Pinpoint the cell where the given text exists, returning its [X, Y] midpoint coordinate. 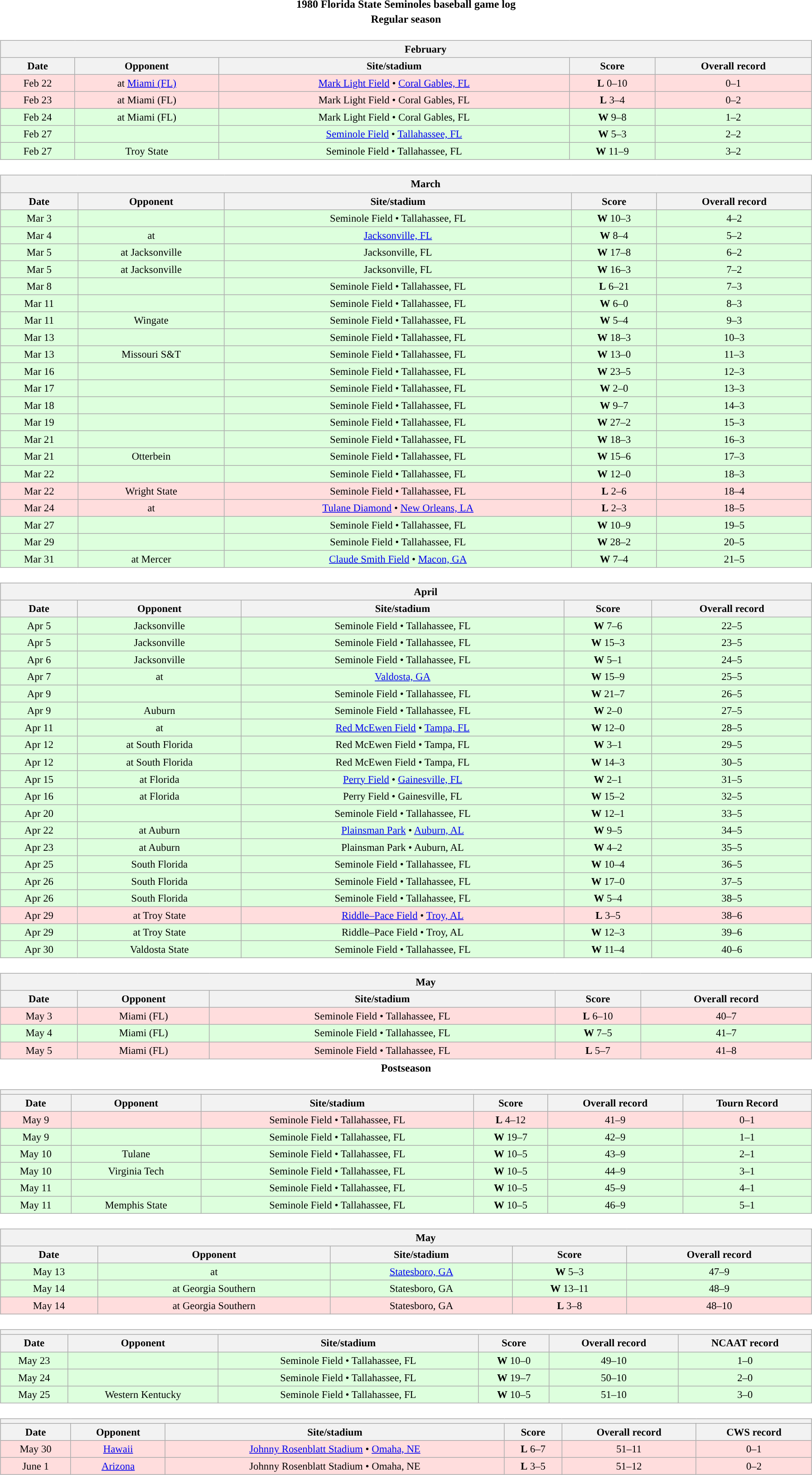
2–0 [745, 1378]
Apr 30 [39, 950]
L 3–8 [569, 1306]
40–7 [726, 1016]
32–5 [732, 796]
Arizona [118, 1466]
W 7–5 [598, 1033]
18–5 [734, 508]
W 28–2 [614, 542]
L 2–3 [614, 508]
24–5 [732, 660]
33–5 [732, 813]
15–3 [734, 422]
Tulane [136, 1154]
W 5–1 [608, 660]
41–7 [726, 1033]
W 7–4 [614, 559]
at Mercer [151, 559]
Mar 16 [39, 371]
April [406, 592]
W 17–8 [614, 252]
38–6 [732, 915]
May 3 [39, 1016]
2–2 [733, 134]
2–1 [747, 1154]
L 4–12 [511, 1120]
L 6–21 [614, 286]
CWS record [754, 1432]
L 2–6 [614, 491]
March [406, 184]
18–4 [734, 491]
Memphis State [136, 1205]
May 25 [34, 1394]
42–9 [615, 1137]
Mar 19 [39, 422]
10–3 [734, 337]
W 4–2 [608, 847]
February [406, 49]
38–5 [732, 898]
20–5 [734, 542]
W 7–6 [608, 626]
W 12–1 [608, 813]
Feb 24 [38, 117]
45–9 [615, 1188]
Tulane Diamond • New Orleans, LA [398, 508]
Apr 7 [39, 677]
1–1 [747, 1137]
W 3–1 [608, 745]
Mar 27 [39, 525]
5–1 [747, 1205]
W 13–11 [569, 1289]
51–11 [629, 1449]
28–5 [732, 728]
May 23 [34, 1360]
Hawaii [118, 1449]
W 11–4 [608, 950]
Troy State [147, 151]
25–5 [732, 677]
Mar 8 [39, 286]
W 27–2 [614, 422]
Claude Smith Field • Macon, GA [398, 559]
46–9 [615, 1205]
5–2 [734, 235]
30–5 [732, 762]
51–12 [629, 1466]
Wingate [151, 320]
3–1 [747, 1171]
Apr 15 [39, 779]
16–3 [734, 440]
11–3 [734, 354]
34–5 [732, 830]
Auburn [159, 711]
L 5–7 [598, 1050]
W 15–2 [608, 796]
L 6–10 [598, 1016]
Apr 11 [39, 728]
12–3 [734, 371]
1–0 [745, 1360]
May 5 [39, 1050]
W 9–8 [612, 117]
Mar 31 [39, 559]
W 9–7 [614, 406]
W 23–5 [614, 371]
29–5 [732, 745]
48–9 [719, 1289]
May 24 [34, 1378]
W 12–3 [608, 932]
Tourn Record [747, 1103]
23–5 [732, 643]
W 15–6 [614, 456]
40–6 [732, 950]
48–10 [719, 1306]
14–3 [734, 406]
Valdosta State [159, 950]
W 10–9 [614, 525]
W 16–3 [614, 269]
W 14–3 [608, 762]
Western Kentucky [143, 1394]
3–0 [745, 1394]
Apr 6 [39, 660]
44–9 [615, 1171]
39–6 [732, 932]
18–3 [734, 474]
June 1 [36, 1466]
Otterbein [151, 456]
W 2–1 [608, 779]
17–3 [734, 456]
W 8–4 [614, 235]
Apr 25 [39, 864]
W 10–4 [608, 864]
49–10 [614, 1360]
Wright State [151, 491]
Apr 20 [39, 813]
May 4 [39, 1033]
Apr 16 [39, 796]
41–8 [726, 1050]
8–3 [734, 303]
W 9–5 [608, 830]
6–2 [734, 252]
W 17–0 [608, 881]
May 13 [49, 1272]
Apr 23 [39, 847]
W 6–0 [614, 303]
37–5 [732, 881]
May 30 [36, 1449]
7–2 [734, 269]
Feb 22 [38, 83]
Mar 17 [39, 388]
W 15–9 [608, 677]
L 3–4 [612, 100]
L 0–10 [612, 83]
31–5 [732, 779]
Mar 4 [39, 235]
26–5 [732, 694]
Apr 22 [39, 830]
Feb 23 [38, 100]
Missouri S&T [151, 354]
Virginia Tech [136, 1171]
3–2 [733, 151]
51–10 [614, 1394]
W 15–3 [608, 643]
W 11–9 [612, 151]
4–2 [734, 218]
36–5 [732, 864]
W 21–7 [608, 694]
47–9 [719, 1272]
Mar 18 [39, 406]
43–9 [615, 1154]
W 13–0 [614, 354]
NCAAT record [745, 1343]
7–3 [734, 286]
Mar 24 [39, 508]
W 10–3 [614, 218]
Valdosta, GA [402, 677]
1–2 [733, 117]
35–5 [732, 847]
Mar 29 [39, 542]
21–5 [734, 559]
Mar 3 [39, 218]
22–5 [732, 626]
27–5 [732, 711]
50–10 [614, 1378]
9–3 [734, 320]
L 6–7 [533, 1449]
19–5 [734, 525]
13–3 [734, 388]
4–1 [747, 1188]
41–9 [615, 1120]
W 10–0 [514, 1360]
